Extract the (X, Y) coordinate from the center of the cell holding the provided text.  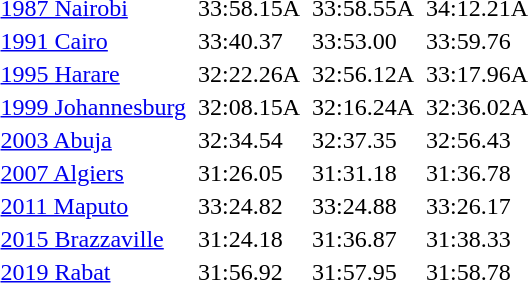
33:24.88 (364, 206)
32:34.54 (250, 140)
32:37.35 (364, 140)
31:31.18 (364, 173)
32:56.12A (364, 74)
33:53.00 (364, 41)
33:24.82 (250, 206)
32:22.26A (250, 74)
32:16.24A (364, 107)
31:26.05 (250, 173)
32:08.15A (250, 107)
33:40.37 (250, 41)
31:36.87 (364, 239)
31:24.18 (250, 239)
